Return the [x, y] coordinate for the center point of the cell that contains the specified text.  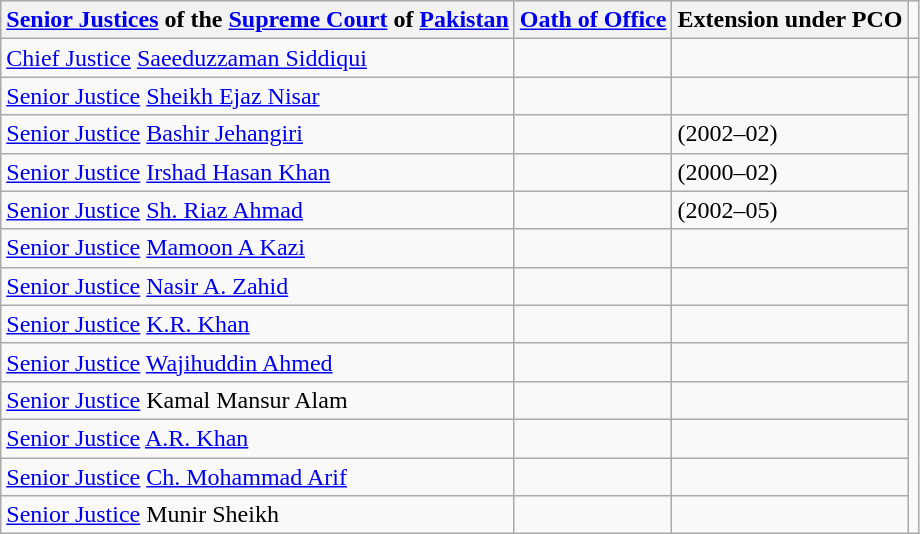
Senior Justice Mamoon A Kazi [258, 248]
Chief Justice Saeeduzzaman Siddiqui [258, 58]
Senior Justice Sh. Riaz Ahmad [258, 210]
Senior Justice Kamal Mansur Alam [258, 400]
Senior Justices of the Supreme Court of Pakistan [258, 20]
(2000–02) [790, 172]
(2002–02) [790, 134]
Senior Justice Irshad Hasan Khan [258, 172]
Senior Justice Bashir Jehangiri [258, 134]
Senior Justice Wajihuddin Ahmed [258, 362]
Senior Justice K.R. Khan [258, 324]
Extension under PCO [790, 20]
(2002–05) [790, 210]
Oath of Office [593, 20]
Senior Justice Sheikh Ejaz Nisar [258, 96]
Senior Justice Munir Sheikh [258, 515]
Senior Justice Ch. Mohammad Arif [258, 477]
Senior Justice Nasir A. Zahid [258, 286]
Senior Justice A.R. Khan [258, 438]
